Return (x, y) of the center of cell containing provided text 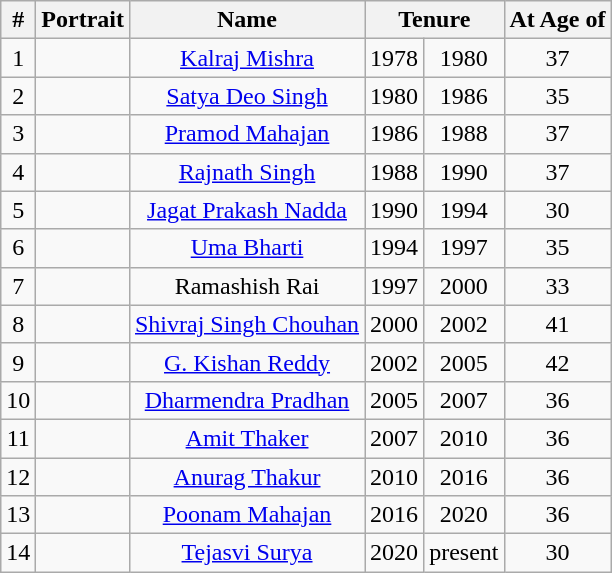
Kalraj Mishra (246, 58)
42 (558, 362)
At Age of (558, 20)
Ramashish Rai (246, 286)
G. Kishan Reddy (246, 362)
Satya Deo Singh (246, 96)
41 (558, 324)
2 (18, 96)
12 (18, 477)
Poonam Mahajan (246, 515)
13 (18, 515)
10 (18, 400)
Tejasvi Surya (246, 553)
3 (18, 134)
6 (18, 248)
9 (18, 362)
8 (18, 324)
Amit Thaker (246, 438)
Jagat Prakash Nadda (246, 210)
33 (558, 286)
4 (18, 172)
Dharmendra Pradhan (246, 400)
1 (18, 58)
Name (246, 20)
Rajnath Singh (246, 172)
14 (18, 553)
# (18, 20)
Pramod Mahajan (246, 134)
5 (18, 210)
11 (18, 438)
Tenure (434, 20)
Anurag Thakur (246, 477)
Shivraj Singh Chouhan (246, 324)
7 (18, 286)
1978 (394, 58)
present (464, 553)
Uma Bharti (246, 248)
Portrait (83, 20)
